Locate the cell with the specified text and output its (x, y) center coordinate. 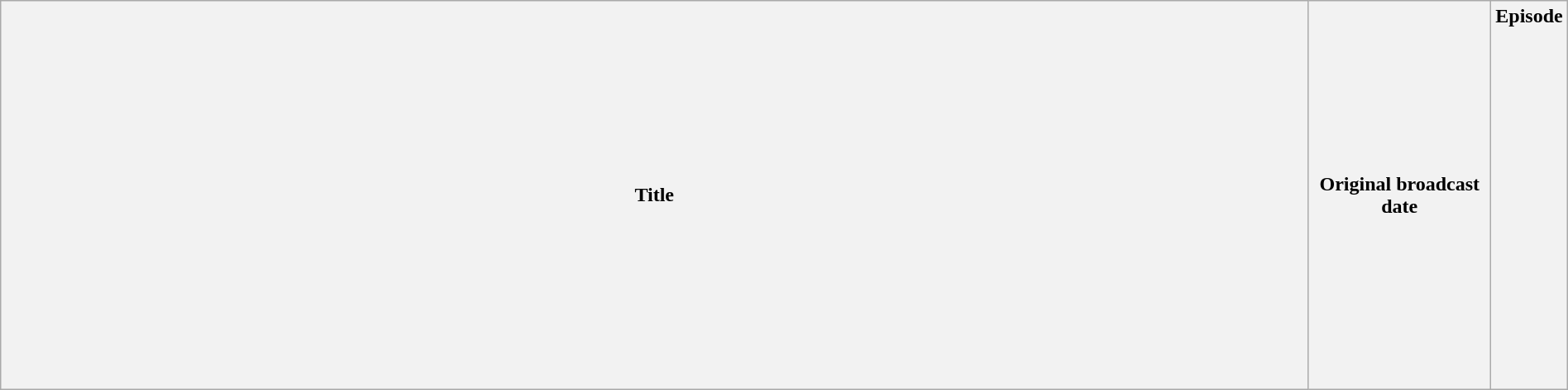
Original broadcast date (1399, 195)
Title (655, 195)
Episode (1529, 195)
